Output the (X, Y) coordinate of the center of the cell containing the given text.  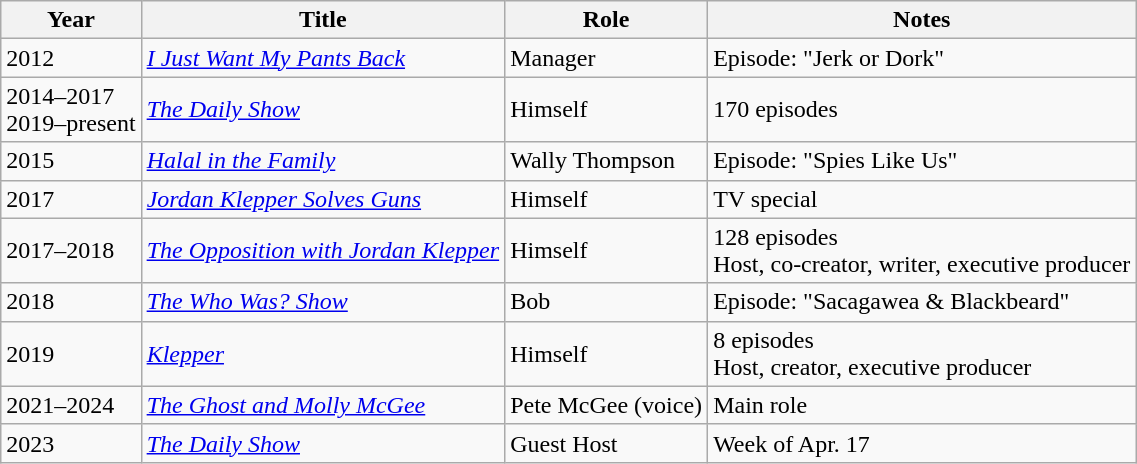
2015 (71, 161)
The Ghost and Molly McGee (323, 405)
2014–20172019–present (71, 110)
Week of Apr. 17 (922, 443)
Wally Thompson (606, 161)
Episode: "Jerk or Dork" (922, 58)
2017–2018 (71, 250)
The Who Was? Show (323, 302)
2019 (71, 354)
TV special (922, 199)
8 episodesHost, creator, executive producer (922, 354)
2023 (71, 443)
Title (323, 20)
2017 (71, 199)
Klepper (323, 354)
2018 (71, 302)
2021–2024 (71, 405)
I Just Want My Pants Back (323, 58)
Bob (606, 302)
Jordan Klepper Solves Guns (323, 199)
Pete McGee (voice) (606, 405)
Role (606, 20)
128 episodesHost, co-creator, writer, executive producer (922, 250)
Episode: "Spies Like Us" (922, 161)
The Opposition with Jordan Klepper (323, 250)
Halal in the Family (323, 161)
Main role (922, 405)
Guest Host (606, 443)
Episode: "Sacagawea & Blackbeard" (922, 302)
Manager (606, 58)
170 episodes (922, 110)
2012 (71, 58)
Year (71, 20)
Notes (922, 20)
